Pinpoint the cell where the given text exists, returning its (X, Y) midpoint coordinate. 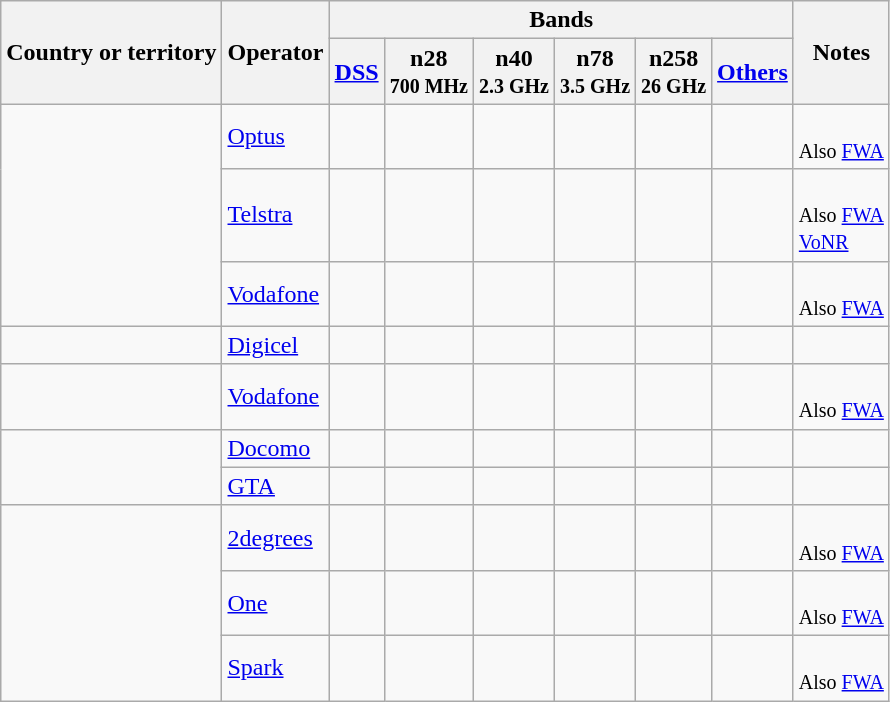
n402.3 GHz (514, 72)
2degrees (276, 538)
Telstra (276, 215)
GTA (276, 486)
DSS (356, 72)
Others (753, 72)
n783.5 GHz (596, 72)
Digicel (276, 345)
Country or territory (112, 52)
Optus (276, 136)
Bands (561, 20)
Docomo (276, 448)
Spark (276, 668)
n28700 MHz (428, 72)
Notes (841, 52)
One (276, 602)
Operator (276, 52)
n25826 GHz (674, 72)
Also FWAVoNR (841, 215)
